Determine the [X, Y] coordinate at the center of the cell enclosing the given text.  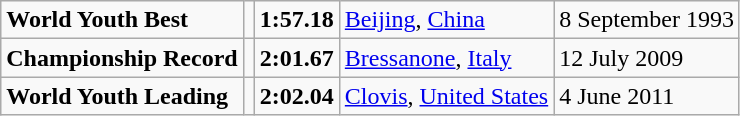
12 July 2009 [647, 58]
Championship Record [122, 58]
World Youth Leading [122, 96]
4 June 2011 [647, 96]
2:02.04 [296, 96]
2:01.67 [296, 58]
Bressanone, Italy [446, 58]
8 September 1993 [647, 20]
Clovis, United States [446, 96]
Beijing, China [446, 20]
1:57.18 [296, 20]
World Youth Best [122, 20]
